Provide the [X, Y] coordinate of the cell's center where the given text is located.  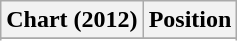
Position [190, 20]
Chart (2012) [72, 20]
